Search for the cell housing the specified text and yield its [X, Y] center coordinate. 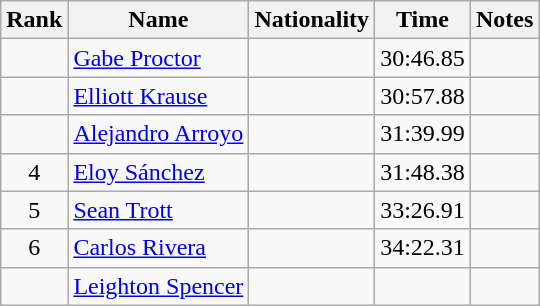
Alejandro Arroyo [158, 134]
30:57.88 [423, 96]
33:26.91 [423, 210]
Notes [504, 20]
Leighton Spencer [158, 286]
5 [34, 210]
34:22.31 [423, 248]
Elliott Krause [158, 96]
Sean Trott [158, 210]
31:39.99 [423, 134]
Rank [34, 20]
Carlos Rivera [158, 248]
Name [158, 20]
6 [34, 248]
Gabe Proctor [158, 58]
4 [34, 172]
Eloy Sánchez [158, 172]
Time [423, 20]
Nationality [312, 20]
30:46.85 [423, 58]
31:48.38 [423, 172]
